Determine the [X, Y] coordinate at the center of the cell enclosing the given text.  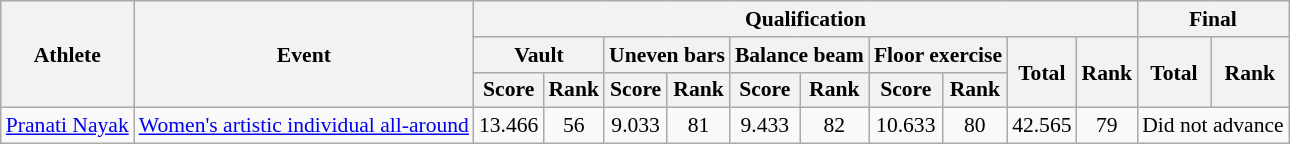
13.466 [508, 126]
Vault [539, 55]
82 [834, 126]
Women's artistic individual all-around [304, 126]
Qualification [806, 19]
Balance beam [800, 55]
42.565 [1042, 126]
79 [1108, 126]
Athlete [68, 54]
56 [574, 126]
Pranati Nayak [68, 126]
Floor exercise [938, 55]
Event [304, 54]
9.033 [636, 126]
80 [975, 126]
Did not advance [1213, 126]
81 [698, 126]
Uneven bars [667, 55]
10.633 [906, 126]
Final [1213, 19]
9.433 [765, 126]
